Search for the cell housing the specified text and yield its (X, Y) center coordinate. 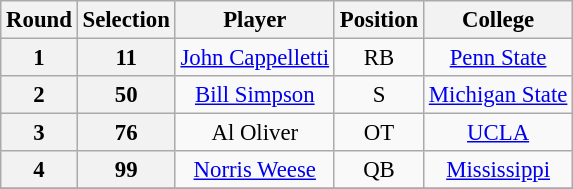
RB (378, 58)
QB (378, 170)
Position (378, 20)
Bill Simpson (254, 95)
Mississippi (498, 170)
Penn State (498, 58)
1 (39, 58)
Norris Weese (254, 170)
Player (254, 20)
S (378, 95)
UCLA (498, 133)
Al Oliver (254, 133)
3 (39, 133)
College (498, 20)
Michigan State (498, 95)
50 (126, 95)
76 (126, 133)
John Cappelletti (254, 58)
OT (378, 133)
4 (39, 170)
99 (126, 170)
2 (39, 95)
11 (126, 58)
Selection (126, 20)
Round (39, 20)
